For the text-containing cell, return its midpoint in (X, Y) coordinate format. 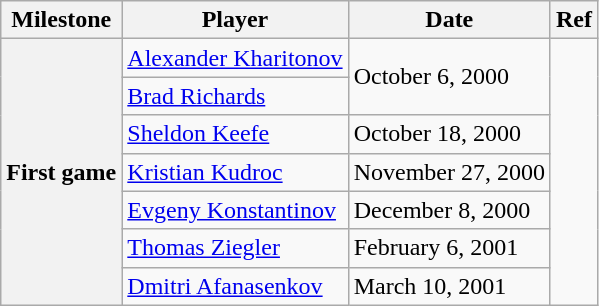
Dmitri Afanasenkov (235, 286)
March 10, 2001 (449, 286)
October 6, 2000 (449, 77)
October 18, 2000 (449, 134)
Ref (574, 20)
February 6, 2001 (449, 248)
Evgeny Konstantinov (235, 210)
Date (449, 20)
November 27, 2000 (449, 172)
Thomas Ziegler (235, 248)
Milestone (62, 20)
Player (235, 20)
Kristian Kudroc (235, 172)
First game (62, 172)
Brad Richards (235, 96)
December 8, 2000 (449, 210)
Sheldon Keefe (235, 134)
Alexander Kharitonov (235, 58)
